Output the (x, y) coordinate of the center of the cell containing the given text.  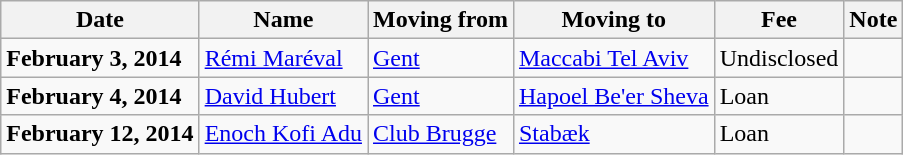
Name (283, 20)
Moving to (614, 20)
February 3, 2014 (100, 58)
Club Brugge (441, 134)
Stabæk (614, 134)
February 4, 2014 (100, 96)
Enoch Kofi Adu (283, 134)
Note (874, 20)
Hapoel Be'er Sheva (614, 96)
Date (100, 20)
Maccabi Tel Aviv (614, 58)
David Hubert (283, 96)
Fee (779, 20)
Rémi Maréval (283, 58)
February 12, 2014 (100, 134)
Moving from (441, 20)
Undisclosed (779, 58)
